Provide the [x, y] coordinate of the cell's center where the given text is located.  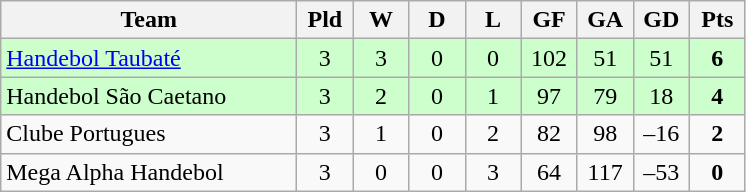
102 [549, 58]
18 [661, 96]
–53 [661, 172]
L [493, 20]
Pts [717, 20]
79 [605, 96]
Clube Portugues [149, 134]
GA [605, 20]
Mega Alpha Handebol [149, 172]
82 [549, 134]
Team [149, 20]
64 [549, 172]
117 [605, 172]
4 [717, 96]
Handebol Taubaté [149, 58]
W [381, 20]
GD [661, 20]
GF [549, 20]
Pld [325, 20]
97 [549, 96]
98 [605, 134]
6 [717, 58]
Handebol São Caetano [149, 96]
D [437, 20]
–16 [661, 134]
